Detect which cell encompasses the target text, then output its (X, Y) center coordinate. 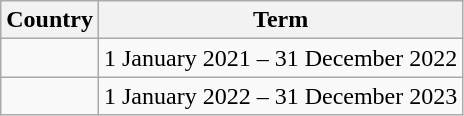
1 January 2021 – 31 December 2022 (280, 58)
1 January 2022 – 31 December 2023 (280, 96)
Term (280, 20)
Country (50, 20)
